Find where the given text appears and provide that cell's center as [X, Y] coordinate. 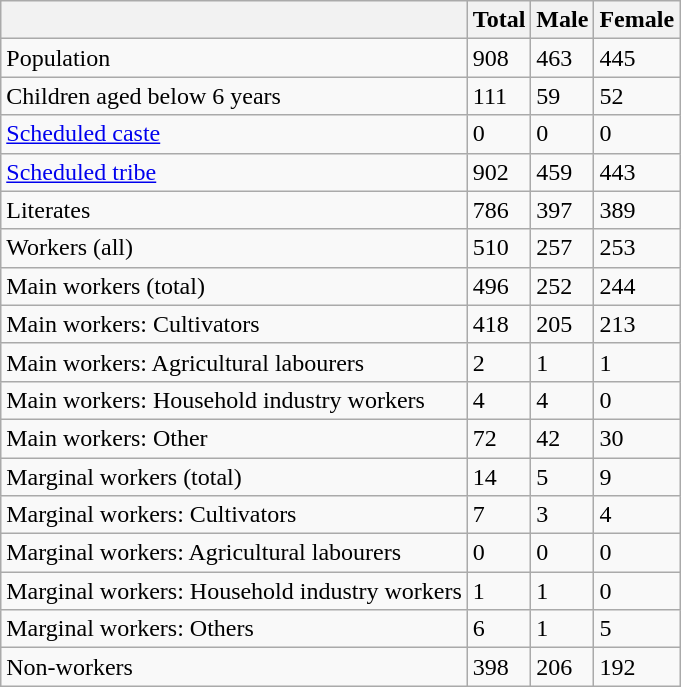
206 [562, 667]
59 [562, 96]
Total [499, 20]
Children aged below 6 years [234, 96]
257 [562, 248]
Main workers: Cultivators [234, 324]
2 [499, 362]
244 [637, 286]
192 [637, 667]
6 [499, 629]
111 [499, 96]
Population [234, 58]
72 [499, 438]
Main workers (total) [234, 286]
Marginal workers: Agricultural labourers [234, 553]
52 [637, 96]
398 [499, 667]
Workers (all) [234, 248]
Non-workers [234, 667]
Literates [234, 210]
Marginal workers: Cultivators [234, 515]
418 [499, 324]
Main workers: Agricultural labourers [234, 362]
Female [637, 20]
Scheduled tribe [234, 172]
14 [499, 477]
3 [562, 515]
9 [637, 477]
253 [637, 248]
908 [499, 58]
213 [637, 324]
Main workers: Other [234, 438]
42 [562, 438]
Marginal workers: Others [234, 629]
30 [637, 438]
7 [499, 515]
Marginal workers: Household industry workers [234, 591]
445 [637, 58]
Scheduled caste [234, 134]
459 [562, 172]
Marginal workers (total) [234, 477]
389 [637, 210]
205 [562, 324]
Main workers: Household industry workers [234, 400]
252 [562, 286]
Male [562, 20]
443 [637, 172]
397 [562, 210]
510 [499, 248]
463 [562, 58]
786 [499, 210]
902 [499, 172]
496 [499, 286]
